Find where the given text appears and provide that cell's center as [X, Y] coordinate. 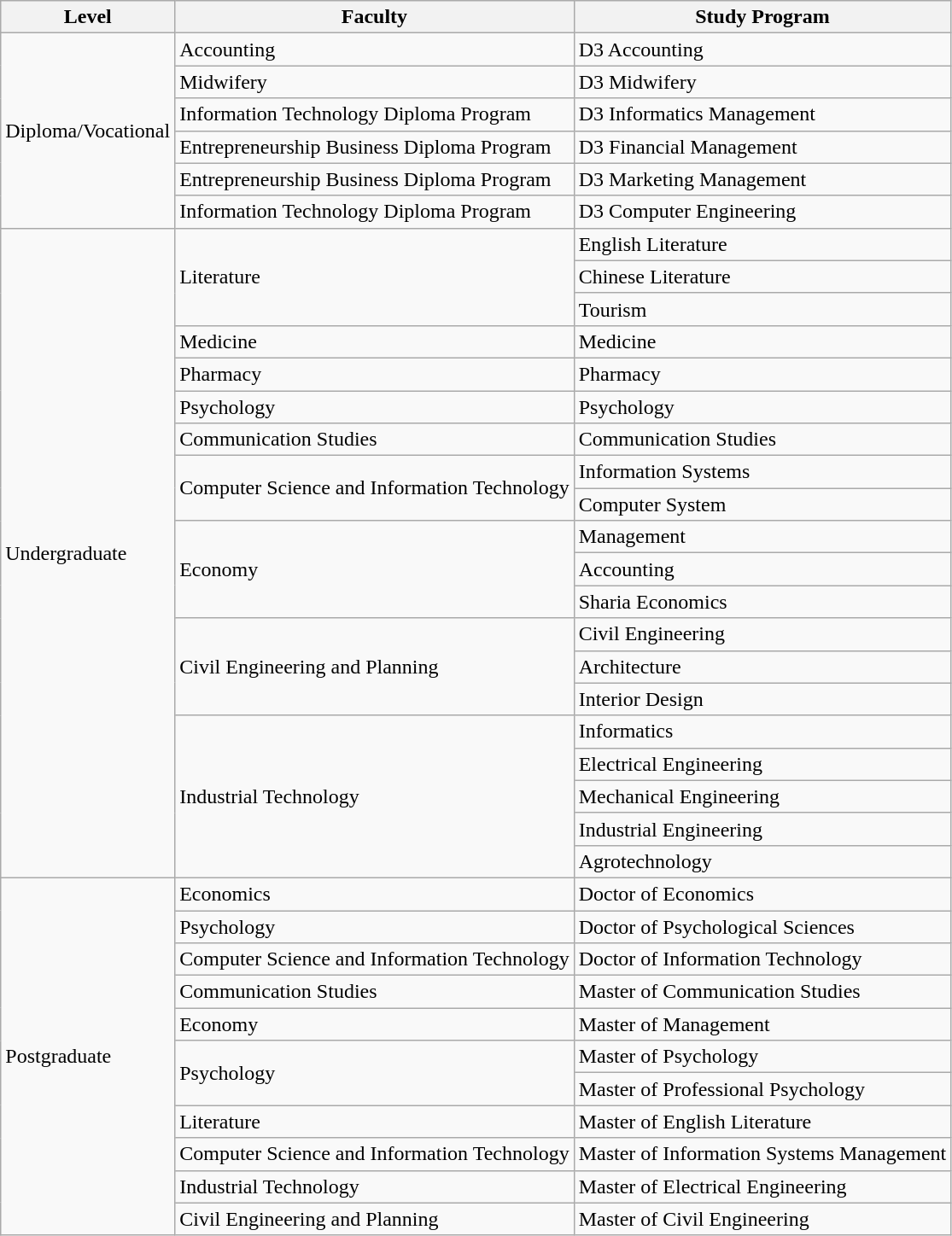
Diploma/Vocational [88, 131]
Management [762, 537]
Doctor of Economics [762, 894]
Master of Professional Psychology [762, 1089]
Midwifery [374, 82]
Tourism [762, 309]
Postgraduate [88, 1057]
Master of English Literature [762, 1122]
Chinese Literature [762, 277]
Study Program [762, 17]
Interior Design [762, 699]
D3 Midwifery [762, 82]
D3 Marketing Management [762, 179]
Informatics [762, 732]
Agrotechnology [762, 861]
Doctor of Information Technology [762, 959]
Electrical Engineering [762, 764]
Master of Civil Engineering [762, 1219]
Faculty [374, 17]
Mechanical Engineering [762, 796]
Industrial Engineering [762, 829]
D3 Accounting [762, 50]
D3 Financial Management [762, 147]
D3 Informatics Management [762, 114]
Civil Engineering [762, 634]
Doctor of Psychological Sciences [762, 926]
Master of Information Systems Management [762, 1154]
English Literature [762, 244]
Architecture [762, 667]
Computer System [762, 504]
Master of Communication Studies [762, 992]
Economics [374, 894]
D3 Computer Engineering [762, 212]
Sharia Economics [762, 602]
Level [88, 17]
Master of Psychology [762, 1057]
Information Systems [762, 472]
Master of Management [762, 1024]
Undergraduate [88, 553]
Master of Electrical Engineering [762, 1186]
